Provide the [X, Y] coordinate of the cell's center where the given text is located.  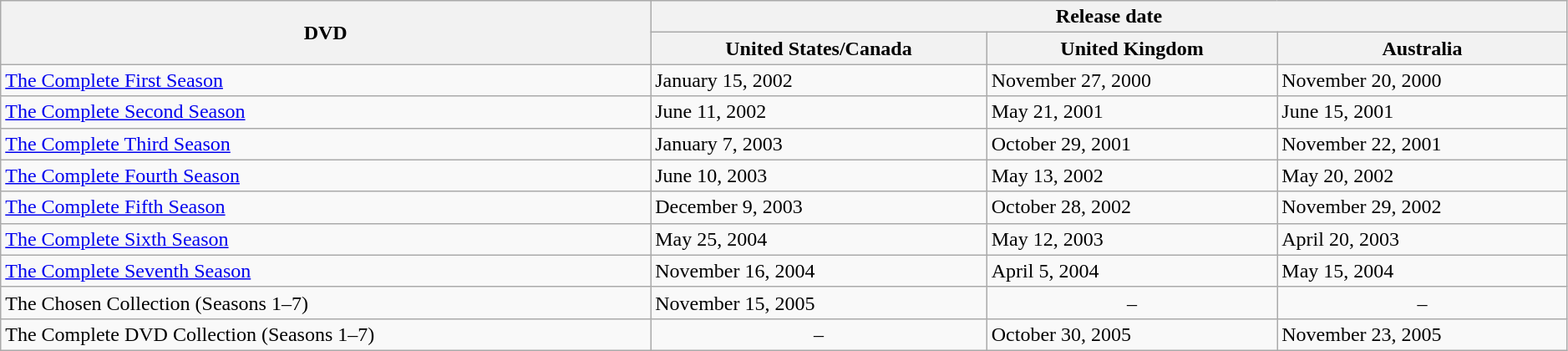
The Complete Second Season [326, 112]
May 25, 2004 [819, 239]
May 15, 2004 [1423, 271]
Release date [1109, 17]
May 12, 2003 [1132, 239]
United States/Canada [819, 48]
April 20, 2003 [1423, 239]
November 22, 2001 [1423, 144]
December 9, 2003 [819, 207]
November 29, 2002 [1423, 207]
November 23, 2005 [1423, 334]
May 13, 2002 [1132, 175]
January 15, 2002 [819, 80]
The Complete Sixth Season [326, 239]
April 5, 2004 [1132, 271]
November 27, 2000 [1132, 80]
The Complete Fifth Season [326, 207]
The Complete DVD Collection (Seasons 1–7) [326, 334]
October 29, 2001 [1132, 144]
June 11, 2002 [819, 112]
November 20, 2000 [1423, 80]
Australia [1423, 48]
October 28, 2002 [1132, 207]
November 16, 2004 [819, 271]
May 21, 2001 [1132, 112]
The Complete First Season [326, 80]
November 15, 2005 [819, 303]
The Complete Fourth Season [326, 175]
June 10, 2003 [819, 175]
DVD [326, 33]
January 7, 2003 [819, 144]
June 15, 2001 [1423, 112]
The Complete Seventh Season [326, 271]
May 20, 2002 [1423, 175]
United Kingdom [1132, 48]
October 30, 2005 [1132, 334]
The Complete Third Season [326, 144]
The Chosen Collection (Seasons 1–7) [326, 303]
